Locate the cell with the specified text and output its (x, y) center coordinate. 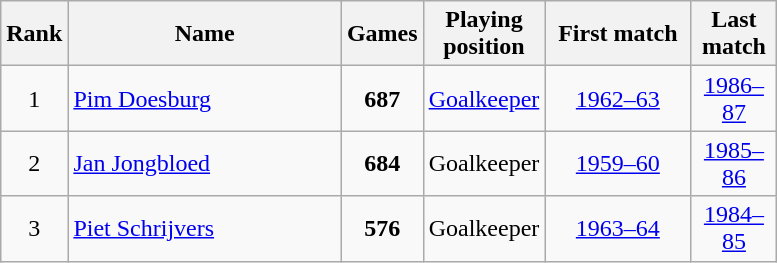
1 (34, 98)
First match (618, 34)
Name (205, 34)
1986–87 (734, 98)
1962–63 (618, 98)
3 (34, 228)
1985–86 (734, 164)
Jan Jongbloed (205, 164)
Games (382, 34)
Piet Schrijvers (205, 228)
684 (382, 164)
2 (34, 164)
Last match (734, 34)
1963–64 (618, 228)
576 (382, 228)
Rank (34, 34)
Pim Doesburg (205, 98)
687 (382, 98)
1984–85 (734, 228)
Playing position (484, 34)
1959–60 (618, 164)
